Identify which cell holds the provided text, then report its [X, Y] central coordinate. 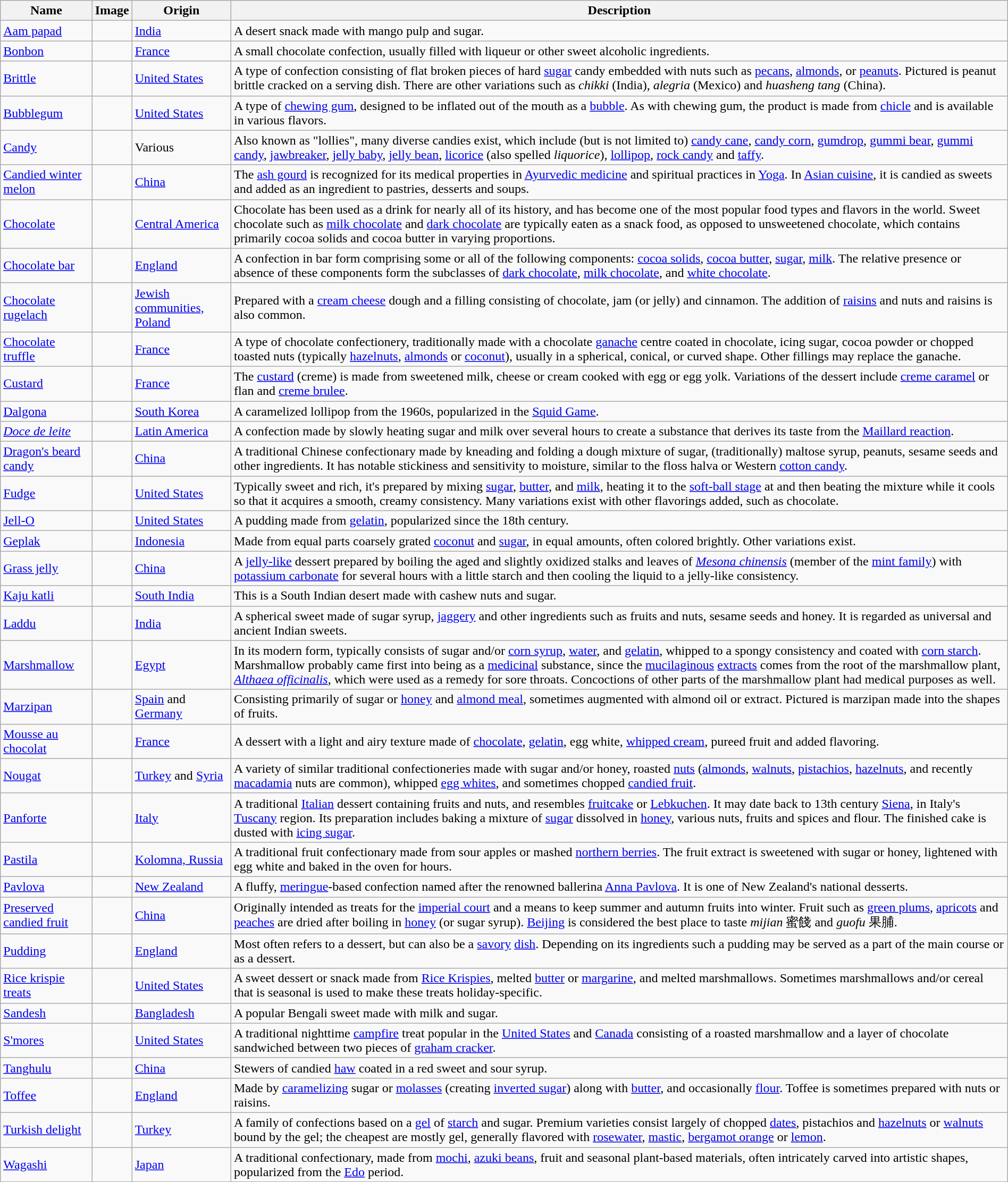
Fudge [46, 493]
Rice krispie treats [46, 985]
Nougat [46, 776]
Central America [181, 224]
Bonbon [46, 51]
Brittle [46, 79]
Kolomna, Russia [181, 859]
Tanghulu [46, 1068]
Candy [46, 148]
Name [46, 11]
A dessert with a light and airy texture made of chocolate, gelatin, egg white, whipped cream, pureed fruit and added flavoring. [620, 741]
Candied winter melon [46, 182]
A fluffy, meringue-based confection named after the renowned ballerina Anna Pavlova. It is one of New Zealand's national desserts. [620, 886]
A desert snack made with mango pulp and sugar. [620, 31]
Chocolate truffle [46, 349]
Bubblegum [46, 113]
Aam papad [46, 31]
Stewers of candied haw coated in a red sweet and sour syrup. [620, 1068]
Marshmallow [46, 665]
Latin America [181, 432]
A popular Bengali sweet made with milk and sugar. [620, 1013]
Doce de leite [46, 432]
Jell-O [46, 521]
Pastila [46, 859]
Custard [46, 384]
A confection made by slowly heating sugar and milk over several hours to create a substance that derives its taste from the Maillard reaction. [620, 432]
Mousse au chocolat [46, 741]
S'mores [46, 1041]
A pudding made from gelatin, popularized since the 18th century. [620, 521]
Geplak [46, 541]
Turkey [181, 1130]
Jewish communities, Poland [181, 307]
South Korea [181, 411]
Egypt [181, 665]
Laddu [46, 623]
Sandesh [46, 1013]
Japan [181, 1164]
Image [112, 11]
A caramelized lollipop from the 1960s, popularized in the Squid Game. [620, 411]
Various [181, 148]
Bangladesh [181, 1013]
Chocolate [46, 224]
Kaju katli [46, 596]
South India [181, 596]
Indonesia [181, 541]
Chocolate bar [46, 266]
Dalgona [46, 411]
Made from equal parts coarsely grated coconut and sugar, in equal amounts, often colored brightly. Other variations exist. [620, 541]
Preserved candied fruit [46, 916]
Grass jelly [46, 569]
This is a South Indian desert made with cashew nuts and sugar. [620, 596]
Wagashi [46, 1164]
Turkey and Syria [181, 776]
Dragon's beard candy [46, 459]
Pavlova [46, 886]
Description [620, 11]
Italy [181, 817]
Toffee [46, 1095]
A small chocolate confection, usually filled with liqueur or other sweet alcoholic ingredients. [620, 51]
Panforte [46, 817]
Chocolate rugelach [46, 307]
Origin [181, 11]
New Zealand [181, 886]
Marzipan [46, 707]
Spain and Germany [181, 707]
Pudding [46, 951]
Turkish delight [46, 1130]
